Provide the [x, y] coordinate of the cell's center where the given text is located.  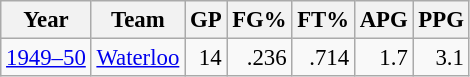
.236 [260, 58]
Year [46, 20]
1949–50 [46, 58]
1.7 [384, 58]
14 [206, 58]
FG% [260, 20]
3.1 [441, 58]
GP [206, 20]
Waterloo [138, 58]
Team [138, 20]
.714 [324, 58]
APG [384, 20]
PPG [441, 20]
FT% [324, 20]
